Scan for the cell matching the given text and deliver its [x, y] coordinate at center. 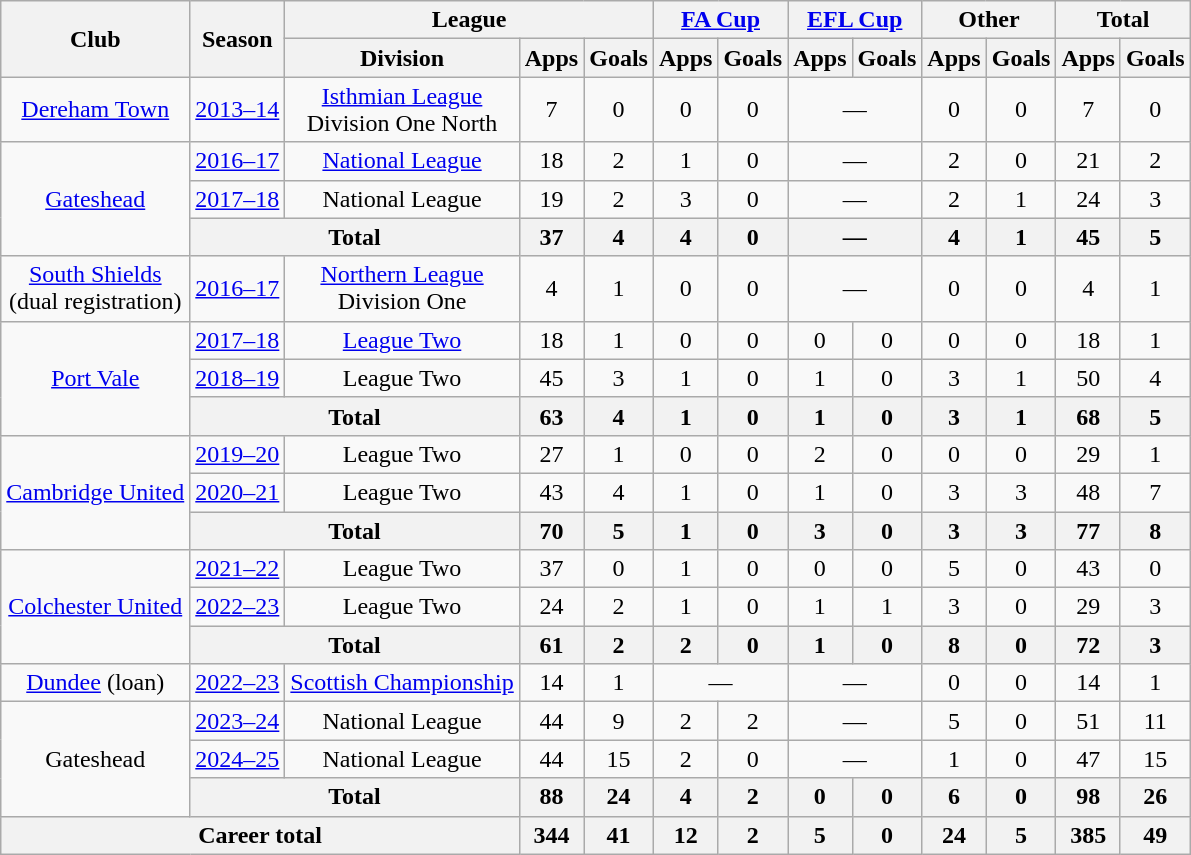
Isthmian LeagueDivision One North [402, 110]
Division [402, 58]
Season [238, 39]
70 [551, 531]
Port Vale [96, 378]
50 [1088, 378]
2024–25 [238, 759]
League [470, 20]
88 [551, 797]
2019–20 [238, 454]
63 [551, 416]
48 [1088, 492]
19 [551, 199]
Dundee (loan) [96, 683]
EFL Cup [855, 20]
South Shields(dual registration) [96, 288]
FA Cup [720, 20]
68 [1088, 416]
77 [1088, 531]
12 [685, 835]
Other [989, 20]
Club [96, 39]
98 [1088, 797]
11 [1155, 721]
9 [619, 721]
385 [1088, 835]
344 [551, 835]
49 [1155, 835]
2020–21 [238, 492]
Cambridge United [96, 492]
2018–19 [238, 378]
41 [619, 835]
6 [954, 797]
2023–24 [238, 721]
2013–14 [238, 110]
Northern LeagueDivision One [402, 288]
Dereham Town [96, 110]
72 [1088, 645]
61 [551, 645]
Colchester United [96, 607]
27 [551, 454]
26 [1155, 797]
51 [1088, 721]
Scottish Championship [402, 683]
2021–22 [238, 569]
Career total [260, 835]
47 [1088, 759]
21 [1088, 161]
